From the cell containing the given text, extract its center point as [x, y] coordinate. 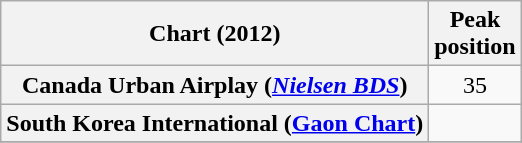
Canada Urban Airplay (Nielsen BDS) [215, 85]
Chart (2012) [215, 34]
35 [475, 85]
Peakposition [475, 34]
South Korea International (Gaon Chart) [215, 123]
